Provide the [x, y] coordinate of the cell's center where the given text is located.  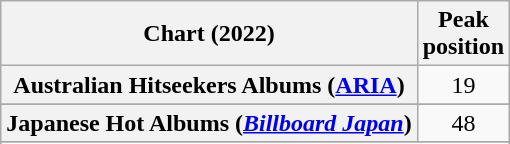
Japanese Hot Albums (Billboard Japan) [209, 123]
Australian Hitseekers Albums (ARIA) [209, 85]
Peakposition [463, 34]
Chart (2022) [209, 34]
19 [463, 85]
48 [463, 123]
